Return (x, y) of the center of cell containing provided text 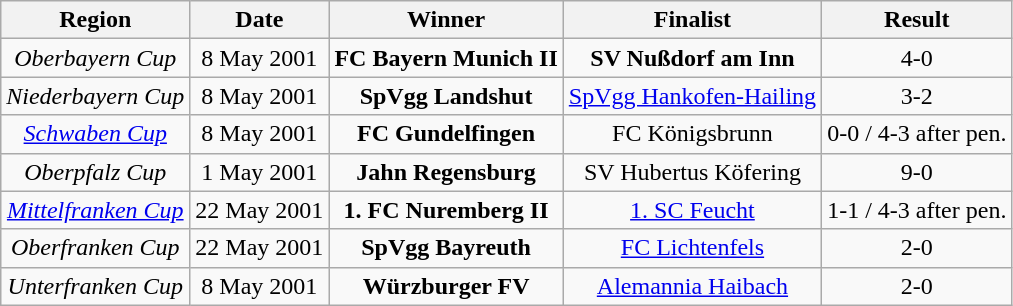
4-0 (917, 58)
1. FC Nuremberg II (446, 210)
1 May 2001 (260, 172)
9-0 (917, 172)
Unterfranken Cup (96, 286)
Oberfranken Cup (96, 248)
Mittelfranken Cup (96, 210)
SpVgg Landshut (446, 96)
Würzburger FV (446, 286)
1-1 / 4-3 after pen. (917, 210)
Schwaben Cup (96, 134)
FC Bayern Munich II (446, 58)
Result (917, 20)
Date (260, 20)
FC Lichtenfels (692, 248)
SpVgg Hankofen-Hailing (692, 96)
Oberbayern Cup (96, 58)
SpVgg Bayreuth (446, 248)
Finalist (692, 20)
Oberpfalz Cup (96, 172)
SV Hubertus Köfering (692, 172)
Winner (446, 20)
FC Gundelfingen (446, 134)
0-0 / 4-3 after pen. (917, 134)
FC Königsbrunn (692, 134)
3-2 (917, 96)
1. SC Feucht (692, 210)
Niederbayern Cup (96, 96)
Alemannia Haibach (692, 286)
Region (96, 20)
SV Nußdorf am Inn (692, 58)
Jahn Regensburg (446, 172)
